Return [X, Y] of the center of cell containing provided text 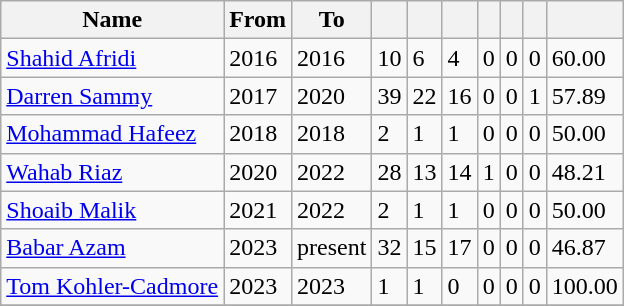
28 [390, 172]
To [332, 20]
14 [460, 172]
2017 [258, 96]
57.89 [584, 96]
Darren Sammy [112, 96]
present [332, 248]
Name [112, 20]
16 [460, 96]
10 [390, 58]
6 [424, 58]
22 [424, 96]
60.00 [584, 58]
17 [460, 248]
4 [460, 58]
2021 [258, 210]
13 [424, 172]
Shoaib Malik [112, 210]
Shahid Afridi [112, 58]
32 [390, 248]
48.21 [584, 172]
Babar Azam [112, 248]
100.00 [584, 286]
Tom Kohler-Cadmore [112, 286]
Wahab Riaz [112, 172]
46.87 [584, 248]
15 [424, 248]
Mohammad Hafeez [112, 134]
From [258, 20]
39 [390, 96]
